Return the [x, y] coordinate for the center point of the cell that contains the specified text.  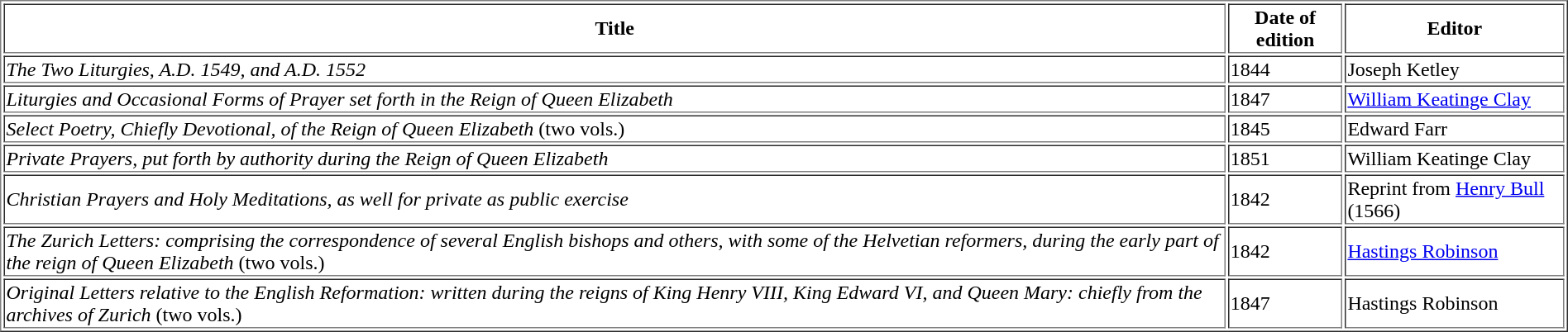
Christian Prayers and Holy Meditations, as well for private as public exercise [614, 200]
Date of edition [1285, 28]
The Two Liturgies, A.D. 1549, and A.D. 1552 [614, 69]
Reprint from Henry Bull (1566) [1454, 200]
Editor [1454, 28]
Edward Farr [1454, 129]
1845 [1285, 129]
Select Poetry, Chiefly Devotional, of the Reign of Queen Elizabeth (two vols.) [614, 129]
Private Prayers, put forth by authority during the Reign of Queen Elizabeth [614, 159]
1851 [1285, 159]
Liturgies and Occasional Forms of Prayer set forth in the Reign of Queen Elizabeth [614, 99]
Title [614, 28]
1844 [1285, 69]
Joseph Ketley [1454, 69]
